Return (X, Y) of the center of cell containing provided text 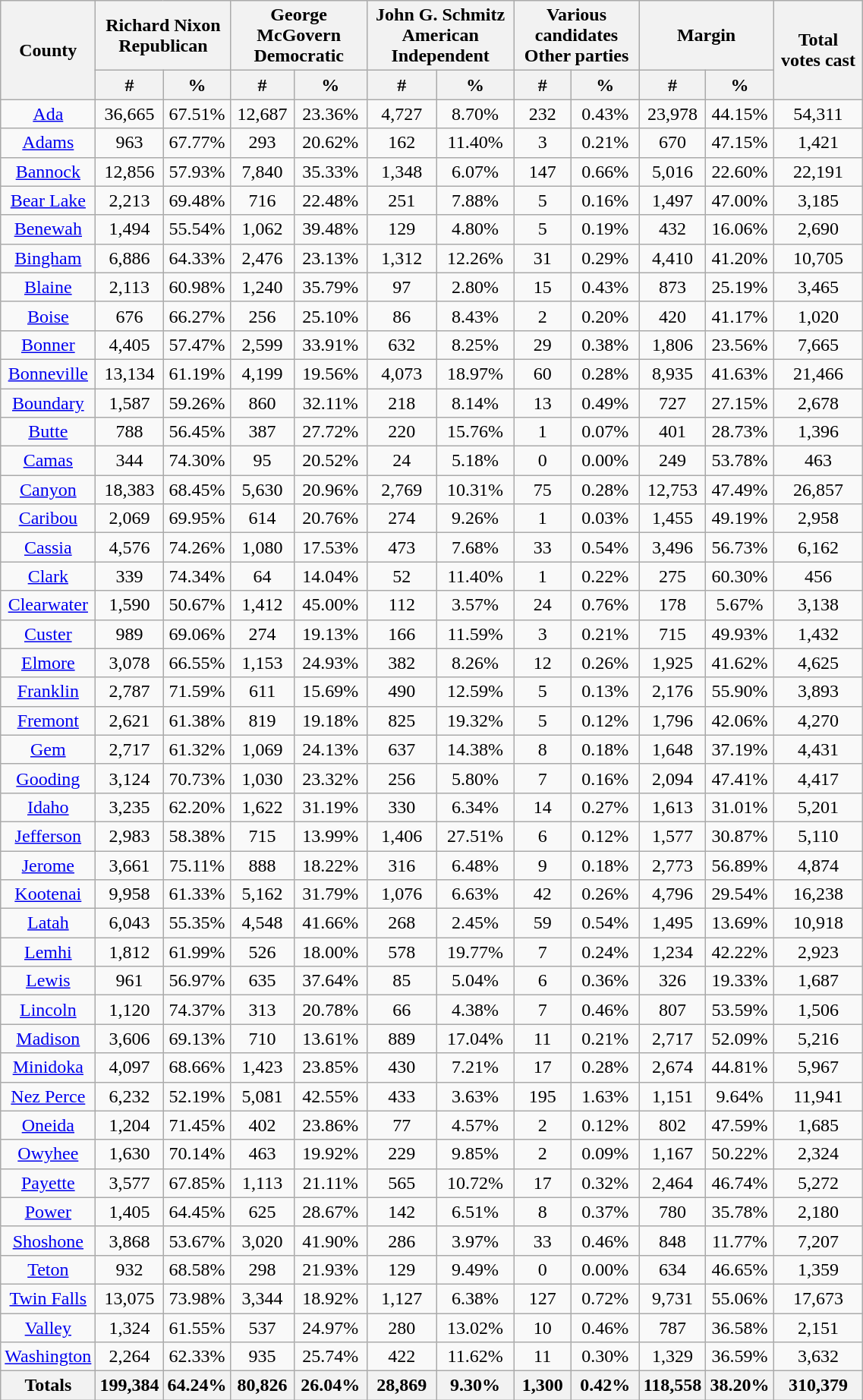
Gem (49, 749)
1,405 (129, 1212)
1,812 (129, 952)
Custer (49, 634)
780 (672, 1212)
19.56% (330, 374)
42 (543, 894)
961 (129, 981)
11.59% (475, 634)
0.76% (606, 605)
1,113 (263, 1183)
490 (402, 692)
Canyon (49, 490)
69.13% (197, 1039)
George McGovernDemocratic (299, 36)
1,494 (129, 229)
3,577 (129, 1183)
18.00% (330, 952)
420 (672, 316)
578 (402, 952)
1,300 (543, 1386)
53.67% (197, 1241)
637 (402, 749)
787 (672, 1328)
526 (263, 952)
3,078 (129, 663)
32.11% (330, 403)
1,240 (263, 287)
Boundary (49, 403)
7,840 (263, 172)
Boise (49, 316)
86 (402, 316)
5,016 (672, 172)
80,826 (263, 1386)
0.32% (606, 1183)
1,412 (263, 605)
30.87% (739, 836)
36.59% (739, 1357)
31.79% (330, 894)
788 (129, 432)
28.73% (739, 432)
2,180 (818, 1212)
1,421 (818, 143)
Total votes cast (818, 50)
22.60% (739, 172)
3,235 (129, 807)
0.03% (606, 519)
232 (543, 114)
12,753 (672, 490)
5,967 (818, 1067)
402 (263, 1125)
14 (543, 807)
2,958 (818, 519)
20.76% (330, 519)
71.59% (197, 692)
5,272 (818, 1183)
5,110 (818, 836)
41.63% (739, 374)
1,648 (672, 749)
2,923 (818, 952)
24.93% (330, 663)
13.61% (330, 1039)
27.51% (475, 836)
17.04% (475, 1039)
433 (402, 1096)
802 (672, 1125)
Clearwater (49, 605)
47.41% (739, 778)
Caribou (49, 519)
12,856 (129, 172)
56.73% (739, 547)
3,868 (129, 1241)
330 (402, 807)
17,673 (818, 1298)
Bear Lake (49, 200)
3,496 (672, 547)
23.13% (330, 258)
2,264 (129, 1357)
62.33% (197, 1357)
13.69% (739, 923)
670 (672, 143)
19.32% (475, 720)
280 (402, 1328)
Idaho (49, 807)
17.53% (330, 547)
55.90% (739, 692)
310,379 (818, 1386)
1,590 (129, 605)
0.42% (606, 1386)
2,476 (263, 258)
20.96% (330, 490)
23.85% (330, 1067)
14.04% (330, 576)
Kootenai (49, 894)
36.58% (739, 1328)
9.49% (475, 1269)
Totals (49, 1386)
1,796 (672, 720)
18,383 (129, 490)
888 (263, 865)
313 (263, 1010)
819 (263, 720)
8.25% (475, 345)
Latah (49, 923)
19.13% (330, 634)
6.34% (475, 807)
1,455 (672, 519)
Jerome (49, 865)
1,495 (672, 923)
860 (263, 403)
69.06% (197, 634)
Benewah (49, 229)
23.32% (330, 778)
13,075 (129, 1298)
46.65% (739, 1269)
9 (543, 865)
9.64% (739, 1096)
70.14% (197, 1154)
77 (402, 1125)
42.22% (739, 952)
39.48% (330, 229)
55.35% (197, 923)
8.43% (475, 316)
989 (129, 634)
3,661 (129, 865)
0.13% (606, 692)
162 (402, 143)
1,030 (263, 778)
127 (543, 1298)
0.66% (606, 172)
Nez Perce (49, 1096)
6.51% (475, 1212)
22.48% (330, 200)
74.34% (197, 576)
16,238 (818, 894)
56.97% (197, 981)
70.73% (197, 778)
147 (543, 172)
38.20% (739, 1386)
2,464 (672, 1183)
19.18% (330, 720)
0.24% (606, 952)
50.22% (739, 1154)
456 (818, 576)
3,185 (818, 200)
53.78% (739, 461)
66.55% (197, 663)
20.62% (330, 143)
2,983 (129, 836)
2,769 (402, 490)
1,359 (818, 1269)
41.17% (739, 316)
4,625 (818, 663)
430 (402, 1067)
16.06% (739, 229)
6.07% (475, 172)
12,687 (263, 114)
19.33% (739, 981)
42.06% (739, 720)
4,405 (129, 345)
1,806 (672, 345)
4,874 (818, 865)
18.92% (330, 1298)
932 (129, 1269)
21.93% (330, 1269)
74.30% (197, 461)
47.00% (739, 200)
41.66% (330, 923)
8.14% (475, 403)
2,324 (818, 1154)
710 (263, 1039)
118,558 (672, 1386)
20.52% (330, 461)
60.98% (197, 287)
1,312 (402, 258)
62.20% (197, 807)
25.19% (739, 287)
3.97% (475, 1241)
3,465 (818, 287)
24.13% (330, 749)
Minidoka (49, 1067)
7.88% (475, 200)
66 (402, 1010)
9.85% (475, 1154)
112 (402, 605)
9.26% (475, 519)
67.51% (197, 114)
1,080 (263, 547)
13 (543, 403)
12 (543, 663)
68.66% (197, 1067)
Lemhi (49, 952)
5.04% (475, 981)
97 (402, 287)
Bonneville (49, 374)
1,076 (402, 894)
0.20% (606, 316)
4,548 (263, 923)
326 (672, 981)
Franklin (49, 692)
7.21% (475, 1067)
9,958 (129, 894)
1,151 (672, 1096)
4,270 (818, 720)
848 (672, 1241)
249 (672, 461)
Oneida (49, 1125)
3,138 (818, 605)
1,329 (672, 1357)
41.20% (739, 258)
0.22% (606, 576)
4,417 (818, 778)
1,687 (818, 981)
67.77% (197, 143)
18.97% (475, 374)
5.80% (475, 778)
29.54% (739, 894)
634 (672, 1269)
1,127 (402, 1298)
61.38% (197, 720)
64.24% (197, 1386)
Jefferson (49, 836)
339 (129, 576)
889 (402, 1039)
28.67% (330, 1212)
52.19% (197, 1096)
1,069 (263, 749)
9.30% (475, 1386)
635 (263, 981)
1,234 (672, 952)
298 (263, 1269)
5,081 (263, 1096)
44.15% (739, 114)
5.67% (739, 605)
71.45% (197, 1125)
4.80% (475, 229)
286 (402, 1241)
95 (263, 461)
1,062 (263, 229)
387 (263, 432)
23.56% (739, 345)
3,344 (263, 1298)
1,406 (402, 836)
4,199 (263, 374)
24.97% (330, 1328)
14.38% (475, 749)
166 (402, 634)
0.07% (606, 432)
963 (129, 143)
11,941 (818, 1096)
61.99% (197, 952)
52 (402, 576)
75 (543, 490)
19.92% (330, 1154)
Owyhee (49, 1154)
2.80% (475, 287)
9,731 (672, 1298)
County (49, 50)
5.18% (475, 461)
37.64% (330, 981)
195 (543, 1096)
Madison (49, 1039)
432 (672, 229)
199,384 (129, 1386)
27.72% (330, 432)
611 (263, 692)
4,097 (129, 1067)
31 (543, 258)
Fremont (49, 720)
73.98% (197, 1298)
625 (263, 1212)
61.33% (197, 894)
0.27% (606, 807)
18.22% (330, 865)
1,423 (263, 1067)
220 (402, 432)
1,396 (818, 432)
6,162 (818, 547)
5,201 (818, 807)
2,599 (263, 345)
178 (672, 605)
4.38% (475, 1010)
4,410 (672, 258)
28,869 (402, 1386)
56.89% (739, 865)
50.67% (197, 605)
55.06% (739, 1298)
422 (402, 1357)
268 (402, 923)
Valley (49, 1328)
35.78% (739, 1212)
716 (263, 200)
727 (672, 403)
3,606 (129, 1039)
41.90% (330, 1241)
22,191 (818, 172)
614 (263, 519)
53.59% (739, 1010)
35.79% (330, 287)
15.69% (330, 692)
33.91% (330, 345)
25.10% (330, 316)
10.31% (475, 490)
10 (543, 1328)
2,621 (129, 720)
1,020 (818, 316)
Twin Falls (49, 1298)
8.26% (475, 663)
2.45% (475, 923)
13,134 (129, 374)
2,069 (129, 519)
0.37% (606, 1212)
59.26% (197, 403)
46.74% (739, 1183)
1,506 (818, 1010)
Bannock (49, 172)
37.19% (739, 749)
3,632 (818, 1357)
1,685 (818, 1125)
3.57% (475, 605)
23.86% (330, 1125)
Butte (49, 432)
15.76% (475, 432)
54,311 (818, 114)
10.72% (475, 1183)
1,613 (672, 807)
61.55% (197, 1328)
61.19% (197, 374)
56.45% (197, 432)
1,577 (672, 836)
1,120 (129, 1010)
2,678 (818, 403)
36,665 (129, 114)
2,176 (672, 692)
69.48% (197, 200)
49.19% (739, 519)
64.45% (197, 1212)
6,043 (129, 923)
0.36% (606, 981)
23,978 (672, 114)
Lewis (49, 981)
401 (672, 432)
2,690 (818, 229)
0.49% (606, 403)
Power (49, 1212)
676 (129, 316)
1,630 (129, 1154)
Richard NixonRepublican (163, 36)
31.19% (330, 807)
12.26% (475, 258)
60 (543, 374)
25.74% (330, 1357)
2,674 (672, 1067)
67.85% (197, 1183)
Shoshone (49, 1241)
Teton (49, 1269)
Clark (49, 576)
1,925 (672, 663)
Margin (706, 36)
20.78% (330, 1010)
41.62% (739, 663)
2,213 (129, 200)
8,935 (672, 374)
26.04% (330, 1386)
6,232 (129, 1096)
537 (263, 1328)
7,665 (818, 345)
2,151 (818, 1328)
23.36% (330, 114)
13.99% (330, 836)
3.63% (475, 1096)
1,432 (818, 634)
873 (672, 287)
5,630 (263, 490)
Lincoln (49, 1010)
Bonner (49, 345)
75.11% (197, 865)
807 (672, 1010)
49.93% (739, 634)
69.95% (197, 519)
57.47% (197, 345)
0.29% (606, 258)
21.11% (330, 1183)
35.33% (330, 172)
Payette (49, 1183)
1,167 (672, 1154)
0.72% (606, 1298)
68.45% (197, 490)
47.15% (739, 143)
Cassia (49, 547)
15 (543, 287)
5,162 (263, 894)
47.49% (739, 490)
935 (263, 1357)
21,466 (818, 374)
29 (543, 345)
6.63% (475, 894)
7,207 (818, 1241)
218 (402, 403)
31.01% (739, 807)
Gooding (49, 778)
57.93% (197, 172)
4,073 (402, 374)
6,886 (129, 258)
3,124 (129, 778)
4,431 (818, 749)
142 (402, 1212)
229 (402, 1154)
61.32% (197, 749)
1,497 (672, 200)
2,113 (129, 287)
1,204 (129, 1125)
Adams (49, 143)
John G. SchmitzAmerican Independent (440, 36)
47.59% (739, 1125)
55.54% (197, 229)
58.38% (197, 836)
1,153 (263, 663)
59 (543, 923)
Various candidatesOther parties (577, 36)
0.19% (606, 229)
60.30% (739, 576)
12.59% (475, 692)
2,787 (129, 692)
1,587 (129, 403)
4,796 (672, 894)
66.27% (197, 316)
7.68% (475, 547)
64 (263, 576)
Camas (49, 461)
Ada (49, 114)
275 (672, 576)
10,705 (818, 258)
293 (263, 143)
382 (402, 663)
5,216 (818, 1039)
64.33% (197, 258)
4,576 (129, 547)
85 (402, 981)
6.48% (475, 865)
11.77% (739, 1241)
Bingham (49, 258)
4,727 (402, 114)
1.63% (606, 1096)
0.30% (606, 1357)
3,893 (818, 692)
1,622 (263, 807)
8.70% (475, 114)
52.09% (739, 1039)
3,020 (263, 1241)
Blaine (49, 287)
10,918 (818, 923)
251 (402, 200)
2,094 (672, 778)
74.37% (197, 1010)
74.26% (197, 547)
473 (402, 547)
825 (402, 720)
1,348 (402, 172)
6.38% (475, 1298)
2,773 (672, 865)
19.77% (475, 952)
11.62% (475, 1357)
13.02% (475, 1328)
4.57% (475, 1125)
344 (129, 461)
68.58% (197, 1269)
Washington (49, 1357)
0.09% (606, 1154)
Elmore (49, 663)
45.00% (330, 605)
632 (402, 345)
27.15% (739, 403)
0.38% (606, 345)
42.55% (330, 1096)
26,857 (818, 490)
1,324 (129, 1328)
316 (402, 865)
565 (402, 1183)
44.81% (739, 1067)
